From the cell containing the given text, extract its center point as [X, Y] coordinate. 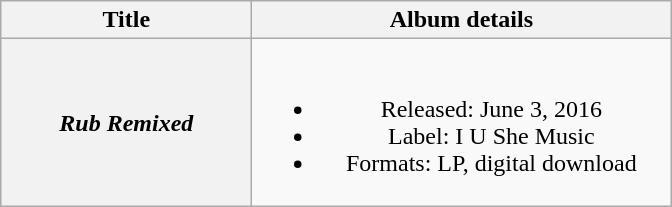
Released: June 3, 2016Label: I U She MusicFormats: LP, digital download [462, 122]
Rub Remixed [126, 122]
Album details [462, 20]
Title [126, 20]
